For the text-containing cell, return its midpoint in [x, y] coordinate format. 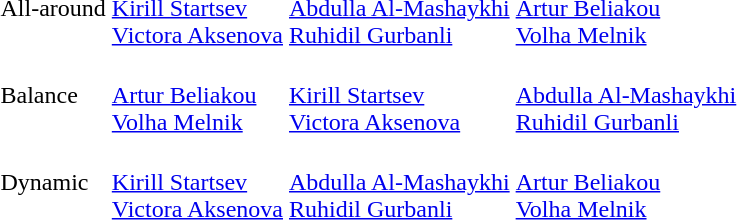
Kirill StartsevVictora Aksenova [399, 95]
Artur BeliakouVolha Melnik [197, 95]
